Return [X, Y] of the center of cell containing provided text 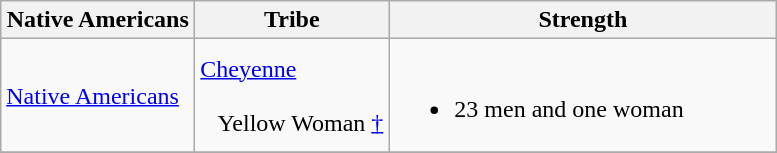
Tribe [292, 20]
Cheyenne Yellow Woman † [292, 96]
Strength [583, 20]
23 men and one woman [583, 96]
